For the text-containing cell, return its midpoint in (x, y) coordinate format. 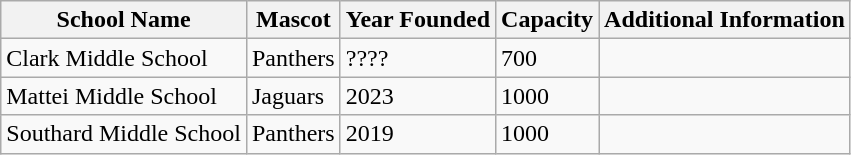
700 (548, 58)
Mattei Middle School (124, 96)
???? (418, 58)
Jaguars (293, 96)
2019 (418, 134)
Capacity (548, 20)
Mascot (293, 20)
School Name (124, 20)
Year Founded (418, 20)
Southard Middle School (124, 134)
2023 (418, 96)
Clark Middle School (124, 58)
Additional Information (725, 20)
